Locate the cell with the specified text and output its (x, y) center coordinate. 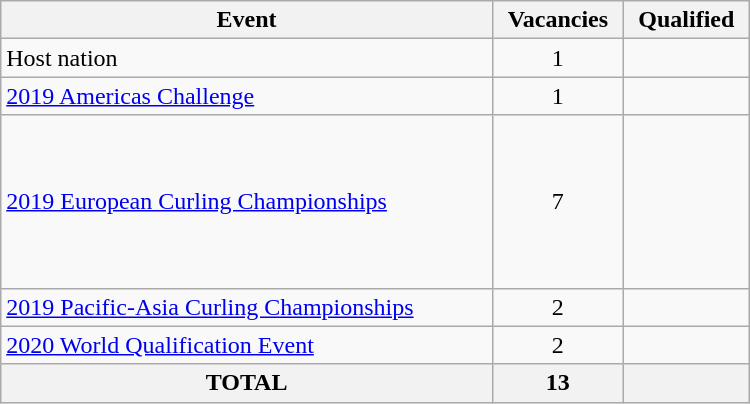
2019 European Curling Championships (247, 202)
2020 World Qualification Event (247, 345)
2019 Americas Challenge (247, 96)
Qualified (686, 20)
Host nation (247, 58)
2019 Pacific-Asia Curling Championships (247, 307)
TOTAL (247, 383)
Vacancies (558, 20)
Event (247, 20)
7 (558, 202)
13 (558, 383)
